Search for the cell housing the specified text and yield its [x, y] center coordinate. 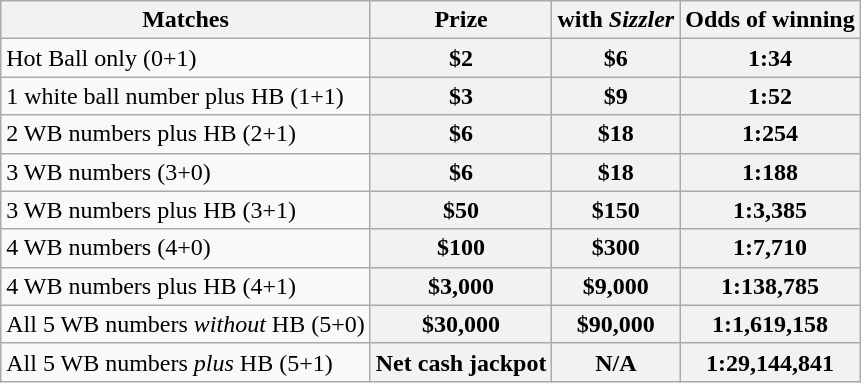
All 5 WB numbers without HB (5+0) [186, 324]
$90,000 [616, 324]
1:254 [770, 134]
$50 [461, 210]
$3,000 [461, 286]
N/A [616, 362]
1 white ball number plus HB (1+1) [186, 96]
1:138,785 [770, 286]
Hot Ball only (0+1) [186, 58]
$2 [461, 58]
1:34 [770, 58]
Net cash jackpot [461, 362]
$9,000 [616, 286]
$150 [616, 210]
Prize [461, 20]
3 WB numbers plus HB (3+1) [186, 210]
All 5 WB numbers plus HB (5+1) [186, 362]
Odds of winning [770, 20]
2 WB numbers plus HB (2+1) [186, 134]
1:3,385 [770, 210]
4 WB numbers (4+0) [186, 248]
3 WB numbers (3+0) [186, 172]
$3 [461, 96]
$100 [461, 248]
4 WB numbers plus HB (4+1) [186, 286]
1:1,619,158 [770, 324]
$9 [616, 96]
$30,000 [461, 324]
Matches [186, 20]
1:52 [770, 96]
1:29,144,841 [770, 362]
1:7,710 [770, 248]
$300 [616, 248]
1:188 [770, 172]
with Sizzler [616, 20]
